Identify which cell holds the provided text, then report its (x, y) central coordinate. 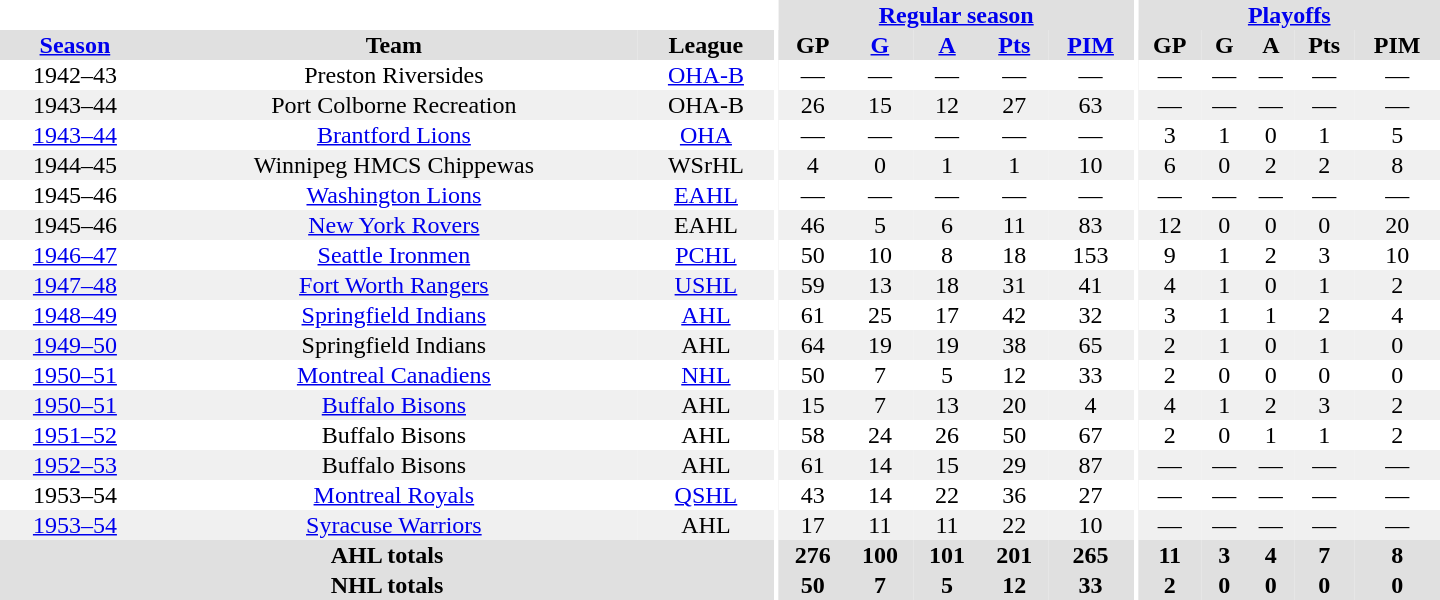
38 (1014, 345)
276 (812, 555)
Brantford Lions (394, 135)
Season (75, 45)
1946–47 (75, 255)
1949–50 (75, 345)
31 (1014, 285)
Syracuse Warriors (394, 525)
Montreal Royals (394, 495)
58 (812, 435)
New York Rovers (394, 225)
29 (1014, 465)
QSHL (706, 495)
63 (1091, 105)
201 (1014, 555)
Port Colborne Recreation (394, 105)
PCHL (706, 255)
Team (394, 45)
65 (1091, 345)
32 (1091, 315)
AHL totals (387, 555)
Winnipeg HMCS Chippewas (394, 165)
153 (1091, 255)
100 (880, 555)
Regular season (956, 15)
Preston Riversides (394, 75)
OHA (706, 135)
25 (880, 315)
24 (880, 435)
46 (812, 225)
59 (812, 285)
Washington Lions (394, 195)
1942–43 (75, 75)
42 (1014, 315)
101 (946, 555)
Seattle Ironmen (394, 255)
36 (1014, 495)
Fort Worth Rangers (394, 285)
1944–45 (75, 165)
64 (812, 345)
87 (1091, 465)
1947–48 (75, 285)
67 (1091, 435)
League (706, 45)
265 (1091, 555)
USHL (706, 285)
NHL totals (387, 585)
1951–52 (75, 435)
41 (1091, 285)
83 (1091, 225)
1952–53 (75, 465)
43 (812, 495)
WSrHL (706, 165)
Montreal Canadiens (394, 375)
NHL (706, 375)
Playoffs (1289, 15)
9 (1170, 255)
1948–49 (75, 315)
